Capture the cell that displays the provided text and extract its [X, Y] central coordinate. 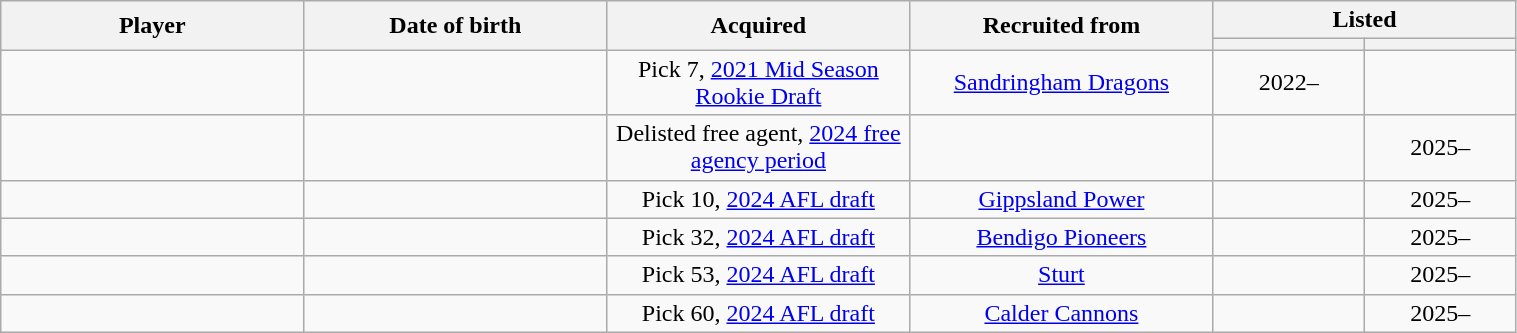
Player [152, 26]
2022– [1289, 82]
Pick 7, 2021 Mid Season Rookie Draft [758, 82]
Pick 60, 2024 AFL draft [758, 313]
Pick 53, 2024 AFL draft [758, 275]
Bendigo Pioneers [1062, 237]
Calder Cannons [1062, 313]
Gippsland Power [1062, 199]
Listed [1364, 20]
Acquired [758, 26]
Sandringham Dragons [1062, 82]
Pick 32, 2024 AFL draft [758, 237]
Date of birth [456, 26]
Pick 10, 2024 AFL draft [758, 199]
Delisted free agent, 2024 free agency period [758, 148]
Sturt [1062, 275]
Recruited from [1062, 26]
